Locate the cell with the specified text and output its (x, y) center coordinate. 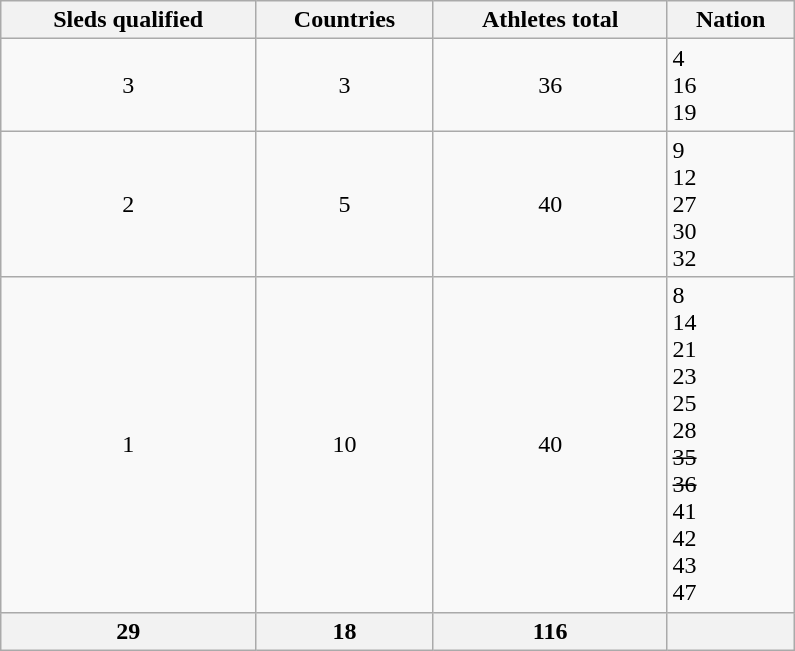
5 (345, 204)
36 (550, 85)
Sleds qualified (128, 20)
Athletes total (550, 20)
Nation (730, 20)
18 (345, 631)
4 16 19 (730, 85)
1 (128, 444)
10 (345, 444)
8 14 21 23 25 28 35 36 41 42 43 47 (730, 444)
9 12 27 30 32 (730, 204)
29 (128, 631)
Countries (345, 20)
2 (128, 204)
116 (550, 631)
